Determine the (x, y) coordinate at the center of the cell enclosing the given text.  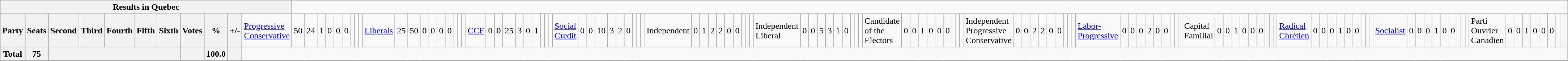
10 (601, 30)
Labor-Progressive (1098, 30)
Radical Chrétien (1294, 30)
5 (821, 30)
Social Credit (565, 30)
Parti Ouvrier Canadien (1488, 30)
Fourth (119, 30)
% (216, 30)
+/- (235, 30)
Sixth (169, 30)
Party (13, 30)
CCF (476, 30)
Independent (668, 30)
Fifth (146, 30)
75 (37, 54)
Seats (37, 30)
Independent Progressive Conservative (989, 30)
Second (64, 30)
Socialist (1390, 30)
Third (92, 30)
Results in Quebec (146, 7)
Liberals (379, 30)
24 (311, 30)
Votes (192, 30)
Capital Familial (1199, 30)
Independent Liberal (777, 30)
100.0 (216, 54)
Total (13, 54)
Candidate of the Electors (882, 30)
Progressive Conservative (267, 30)
